Identify which cell holds the provided text, then report its (x, y) central coordinate. 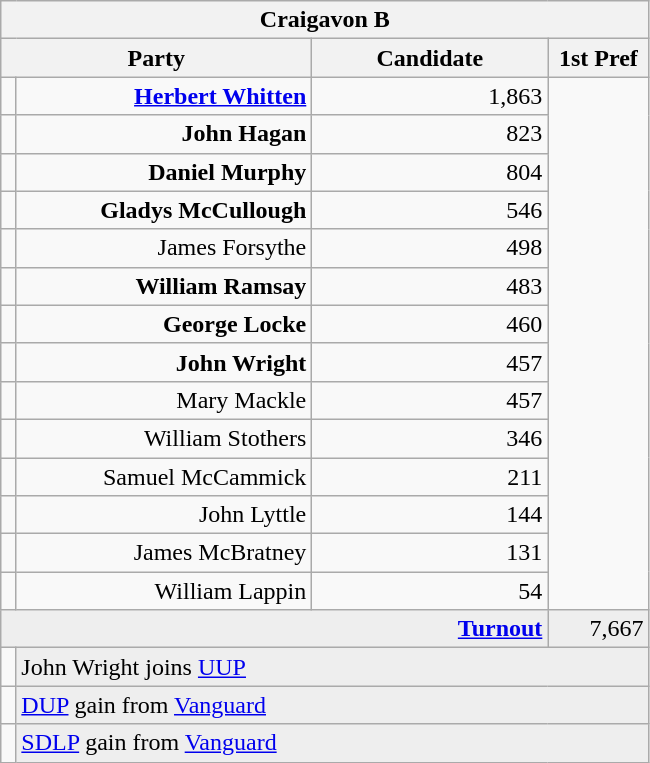
Party (156, 58)
144 (430, 515)
546 (430, 210)
Daniel Murphy (164, 172)
131 (430, 553)
804 (430, 172)
William Lappin (164, 591)
John Wright (164, 362)
460 (430, 324)
1st Pref (598, 58)
John Wright joins UUP (332, 667)
John Hagan (164, 134)
Mary Mackle (164, 400)
346 (430, 438)
7,667 (598, 629)
211 (430, 477)
William Stothers (164, 438)
James Forsythe (164, 248)
DUP gain from Vanguard (332, 705)
Gladys McCullough (164, 210)
823 (430, 134)
James McBratney (164, 553)
William Ramsay (164, 286)
Craigavon B (325, 20)
54 (430, 591)
John Lyttle (164, 515)
1,863 (430, 96)
Candidate (430, 58)
SDLP gain from Vanguard (332, 743)
Samuel McCammick (164, 477)
498 (430, 248)
George Locke (164, 324)
483 (430, 286)
Turnout (274, 629)
Herbert Whitten (164, 96)
